Find where the given text appears and provide that cell's center as [x, y] coordinate. 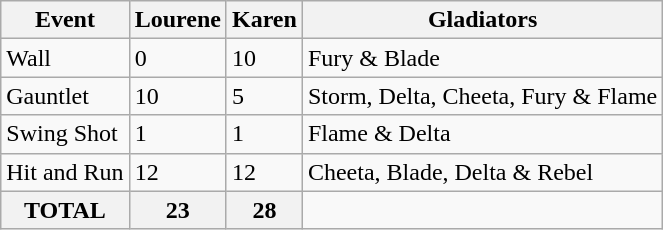
Lourene [178, 20]
Fury & Blade [482, 58]
Storm, Delta, Cheeta, Fury & Flame [482, 96]
Wall [65, 58]
Flame & Delta [482, 134]
Cheeta, Blade, Delta & Rebel [482, 172]
Event [65, 20]
0 [178, 58]
TOTAL [65, 210]
Gauntlet [65, 96]
Gladiators [482, 20]
23 [178, 210]
Swing Shot [65, 134]
Karen [264, 20]
Hit and Run [65, 172]
5 [264, 96]
28 [264, 210]
